Pinpoint the cell where the given text exists, returning its (x, y) midpoint coordinate. 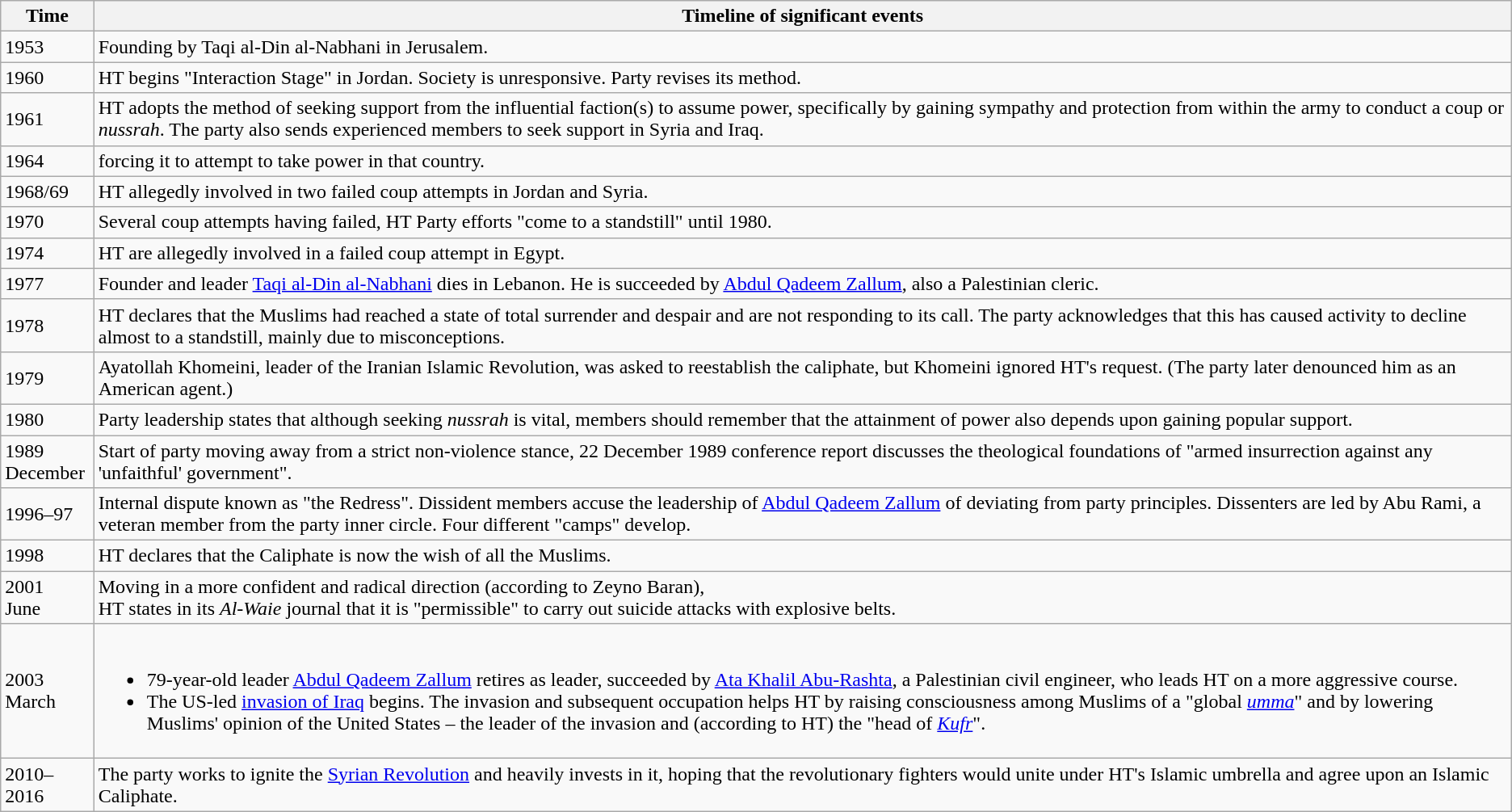
1974 (47, 253)
HT allegedly involved in two failed coup attempts in Jordan and Syria. (803, 191)
2001June (47, 598)
HT begins "Interaction Stage" in Jordan. Society is unresponsive. Party revises its method. (803, 78)
1979 (47, 378)
2003March (47, 692)
1970 (47, 222)
forcing it to attempt to take power in that country. (803, 161)
1978 (47, 325)
HT are allegedly involved in a failed coup attempt in Egypt. (803, 253)
1968/69 (47, 191)
1964 (47, 161)
1953 (47, 47)
Several coup attempts having failed, HT Party efforts "come to a standstill" until 1980. (803, 222)
1998 (47, 556)
1961 (47, 120)
HT declares that the Caliphate is now the wish of all the Muslims. (803, 556)
Founding by Taqi al-Din al-Nabhani in Jerusalem. (803, 47)
Time (47, 16)
1977 (47, 284)
1960 (47, 78)
1996–97 (47, 514)
2010–2016 (47, 785)
Timeline of significant events (803, 16)
Founder and leader Taqi al-Din al-Nabhani dies in Lebanon. He is succeeded by Abdul Qadeem Zallum, also a Palestinian cleric. (803, 284)
1989December (47, 461)
1980 (47, 419)
